Locate the cell with the specified text and output its [x, y] center coordinate. 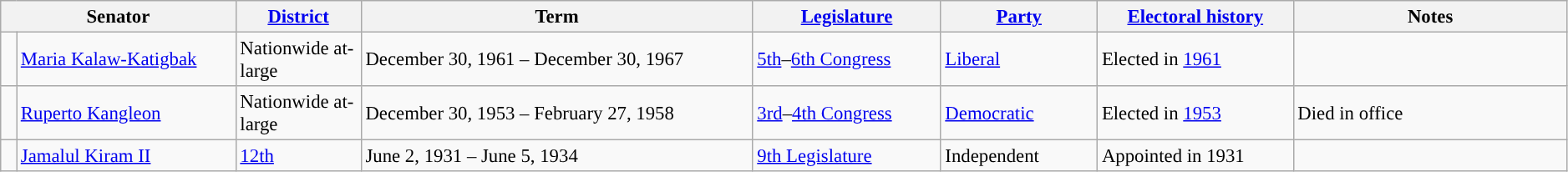
Elected in 1961 [1195, 60]
Maria Kalaw-Katigbak [127, 60]
Jamalul Kiram II [127, 156]
District [298, 17]
Appointed in 1931 [1195, 156]
Elected in 1953 [1195, 114]
Died in office [1430, 114]
December 30, 1953 – February 27, 1958 [556, 114]
3rd–4th Congress [847, 114]
Senator [119, 17]
Term [556, 17]
Ruperto Kangleon [127, 114]
December 30, 1961 – December 30, 1967 [556, 60]
Legislature [847, 17]
Notes [1430, 17]
Liberal [1019, 60]
Independent [1019, 156]
Democratic [1019, 114]
12th [298, 156]
9th Legislature [847, 156]
Party [1019, 17]
Electoral history [1195, 17]
June 2, 1931 – June 5, 1934 [556, 156]
5th–6th Congress [847, 60]
